Locate the cell with the specified text and output its [x, y] center coordinate. 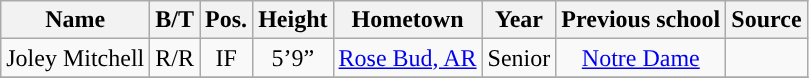
B/T [175, 20]
Source [766, 20]
Year [519, 20]
Pos. [226, 20]
Height [293, 20]
Joley Mitchell [76, 58]
IF [226, 58]
Hometown [408, 20]
Notre Dame [641, 58]
5’9” [293, 58]
Previous school [641, 20]
Senior [519, 58]
Name [76, 20]
Rose Bud, AR [408, 58]
R/R [175, 58]
